Extract the (x, y) coordinate from the center of the cell holding the provided text.  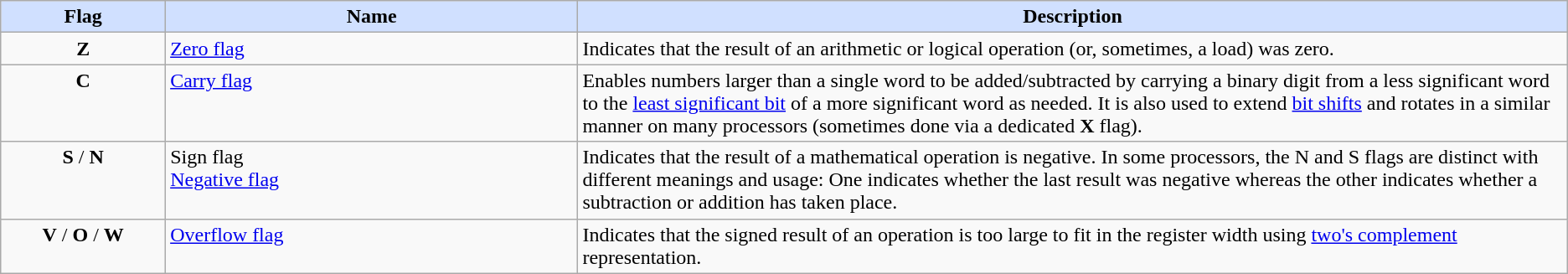
V / O / W (84, 246)
Sign flag Negative flag (372, 180)
Overflow flag (372, 246)
Flag (84, 17)
C (84, 103)
Carry flag (372, 103)
Z (84, 49)
Zero flag (372, 49)
Indicates that the result of an arithmetic or logical operation (or, sometimes, a load) was zero. (1072, 49)
S / N (84, 180)
Description (1072, 17)
Indicates that the signed result of an operation is too large to fit in the register width using two's complement representation. (1072, 246)
Name (372, 17)
